Determine the (X, Y) coordinate at the center of the cell enclosing the given text.  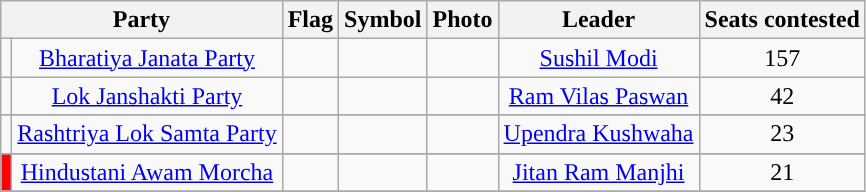
42 (782, 96)
Rashtriya Lok Samta Party (147, 134)
Symbol (383, 20)
21 (782, 172)
Hindustani Awam Morcha (147, 172)
Bharatiya Janata Party (147, 58)
Upendra Kushwaha (598, 134)
Leader (598, 20)
Sushil Modi (598, 58)
157 (782, 58)
Photo (462, 20)
Party (142, 20)
Jitan Ram Manjhi (598, 172)
Lok Janshakti Party (147, 96)
23 (782, 134)
Flag (310, 20)
Ram Vilas Paswan (598, 96)
Seats contested (782, 20)
